Pinpoint the cell where the given text exists, returning its [X, Y] midpoint coordinate. 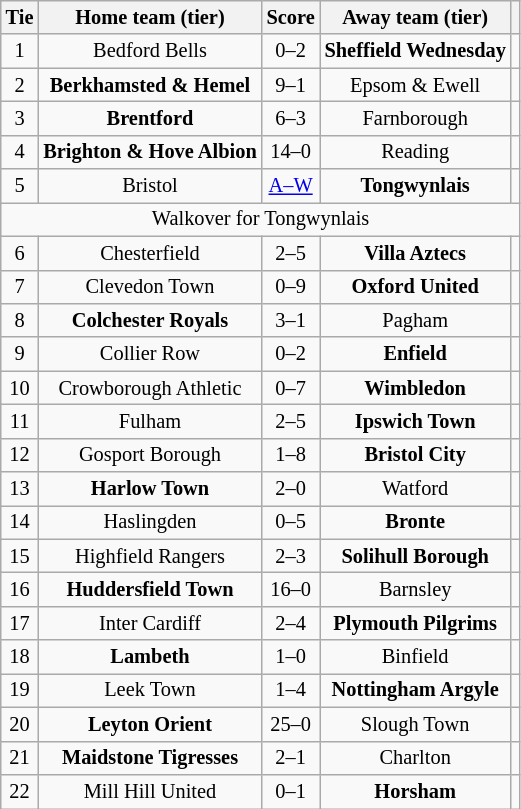
Score [291, 17]
14 [20, 522]
15 [20, 556]
16–0 [291, 589]
Away team (tier) [416, 17]
2–1 [291, 758]
Maidstone Tigresses [150, 758]
6 [20, 253]
Enfield [416, 354]
0–5 [291, 522]
10 [20, 388]
1–4 [291, 690]
Berkhamsted & Hemel [150, 85]
Barnsley [416, 589]
Charlton [416, 758]
Colchester Royals [150, 320]
Crowborough Athletic [150, 388]
Inter Cardiff [150, 623]
18 [20, 657]
1–8 [291, 455]
2–3 [291, 556]
Epsom & Ewell [416, 85]
8 [20, 320]
Tie [20, 17]
Brentford [150, 118]
Walkover for Tongwynlais [261, 219]
4 [20, 152]
Villa Aztecs [416, 253]
Bronte [416, 522]
Gosport Borough [150, 455]
Sheffield Wednesday [416, 51]
Oxford United [416, 287]
Huddersfield Town [150, 589]
11 [20, 421]
Plymouth Pilgrims [416, 623]
12 [20, 455]
Highfield Rangers [150, 556]
Haslingden [150, 522]
21 [20, 758]
16 [20, 589]
5 [20, 186]
19 [20, 690]
14–0 [291, 152]
Nottingham Argyle [416, 690]
Reading [416, 152]
Wimbledon [416, 388]
3 [20, 118]
Solihull Borough [416, 556]
Tongwynlais [416, 186]
Brighton & Hove Albion [150, 152]
Bedford Bells [150, 51]
Farnborough [416, 118]
Slough Town [416, 724]
Chesterfield [150, 253]
A–W [291, 186]
Ipswich Town [416, 421]
22 [20, 791]
6–3 [291, 118]
Binfield [416, 657]
20 [20, 724]
1–0 [291, 657]
Leek Town [150, 690]
Collier Row [150, 354]
9–1 [291, 85]
Fulham [150, 421]
Clevedon Town [150, 287]
Bristol City [416, 455]
Horsham [416, 791]
3–1 [291, 320]
Bristol [150, 186]
9 [20, 354]
Mill Hill United [150, 791]
Pagham [416, 320]
2–4 [291, 623]
Lambeth [150, 657]
0–9 [291, 287]
Home team (tier) [150, 17]
0–7 [291, 388]
Leyton Orient [150, 724]
2–0 [291, 489]
25–0 [291, 724]
Watford [416, 489]
13 [20, 489]
0–1 [291, 791]
2 [20, 85]
1 [20, 51]
Harlow Town [150, 489]
17 [20, 623]
7 [20, 287]
